Scan for the cell matching the given text and deliver its (X, Y) coordinate at center. 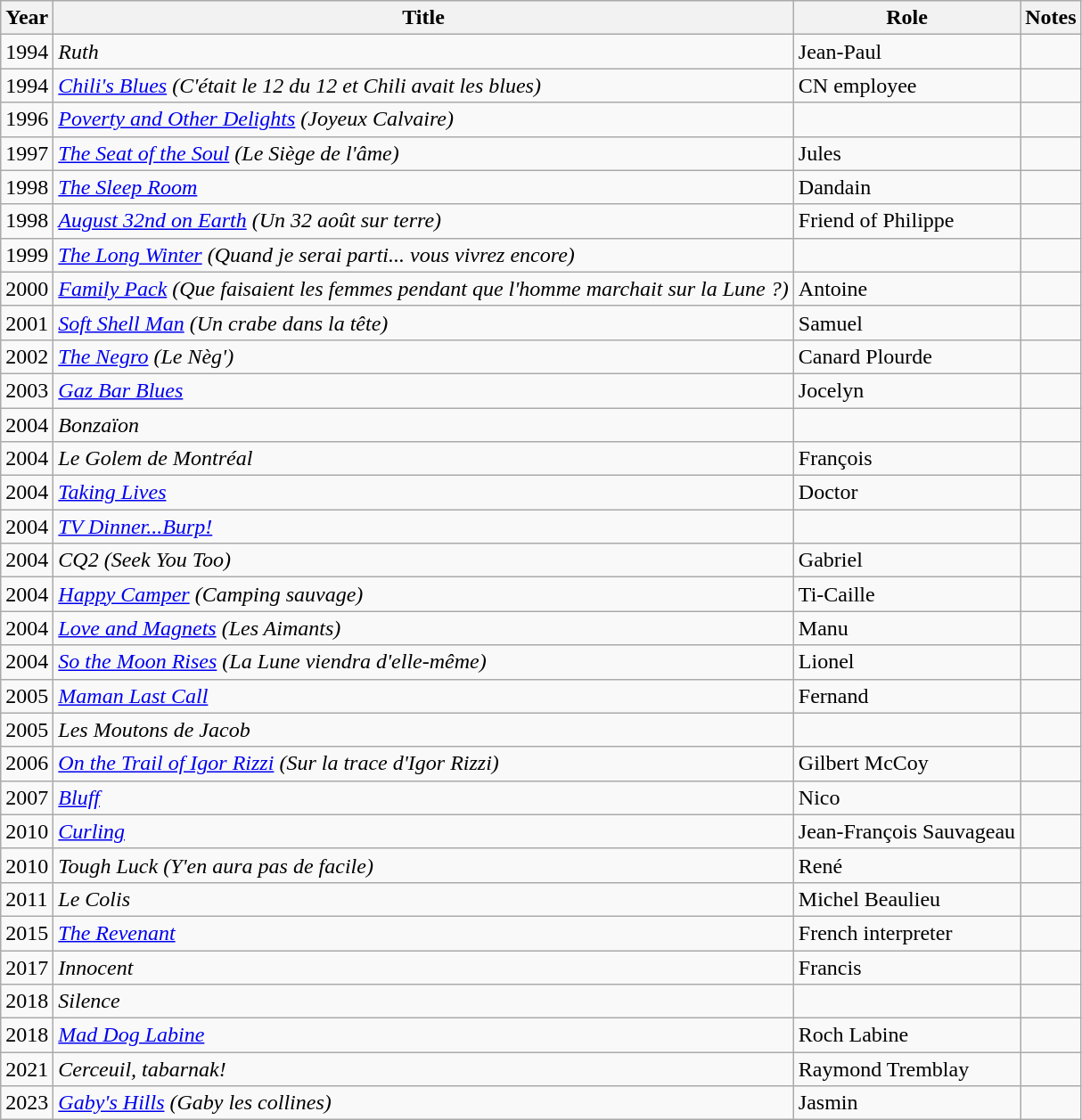
Gaby's Hills (Gaby les collines) (423, 1103)
The Long Winter (Quand je serai parti... vous vivrez encore) (423, 255)
2006 (27, 764)
The Revenant (423, 933)
Poverty and Other Delights (Joyeux Calvaire) (423, 119)
Dandain (906, 187)
Mad Dog Labine (423, 1035)
Notes (1051, 18)
2017 (27, 967)
The Sleep Room (423, 187)
Cerceuil, tabarnak! (423, 1069)
2007 (27, 797)
Family Pack (Que faisaient les femmes pendant que l'homme marchait sur la Lune ?) (423, 289)
Maman Last Call (423, 696)
2000 (27, 289)
Role (906, 18)
Jules (906, 153)
Bonzaïon (423, 425)
2023 (27, 1103)
Canard Plourde (906, 356)
The Seat of the Soul (Le Siège de l'âme) (423, 153)
Francis (906, 967)
The Negro (Le Nèg') (423, 356)
Michel Beaulieu (906, 899)
Fernand (906, 696)
Innocent (423, 967)
Samuel (906, 323)
2003 (27, 390)
Silence (423, 1001)
Jean-François Sauvageau (906, 831)
Antoine (906, 289)
TV Dinner...Burp! (423, 527)
Love and Magnets (Les Aimants) (423, 628)
Roch Labine (906, 1035)
On the Trail of Igor Rizzi (Sur la trace d'Igor Rizzi) (423, 764)
CN employee (906, 86)
Year (27, 18)
August 32nd on Earth (Un 32 août sur terre) (423, 221)
Doctor (906, 493)
Taking Lives (423, 493)
Manu (906, 628)
Le Colis (423, 899)
Gabriel (906, 560)
1999 (27, 255)
2002 (27, 356)
Tough Luck (Y'en aura pas de facile) (423, 865)
René (906, 865)
Gaz Bar Blues (423, 390)
CQ2 (Seek You Too) (423, 560)
Le Golem de Montréal (423, 459)
1997 (27, 153)
French interpreter (906, 933)
2011 (27, 899)
Jasmin (906, 1103)
Friend of Philippe (906, 221)
Lionel (906, 662)
Raymond Tremblay (906, 1069)
Ti-Caille (906, 594)
2001 (27, 323)
2021 (27, 1069)
Ruth (423, 52)
Bluff (423, 797)
Happy Camper (Camping sauvage) (423, 594)
Nico (906, 797)
Jean-Paul (906, 52)
Gilbert McCoy (906, 764)
Chili's Blues (C'était le 12 du 12 et Chili avait les blues) (423, 86)
So the Moon Rises (La Lune viendra d'elle-même) (423, 662)
2015 (27, 933)
Soft Shell Man (Un crabe dans la tête) (423, 323)
Les Moutons de Jacob (423, 730)
François (906, 459)
1996 (27, 119)
Title (423, 18)
Jocelyn (906, 390)
Curling (423, 831)
